From the cell containing the given text, extract its center point as (X, Y) coordinate. 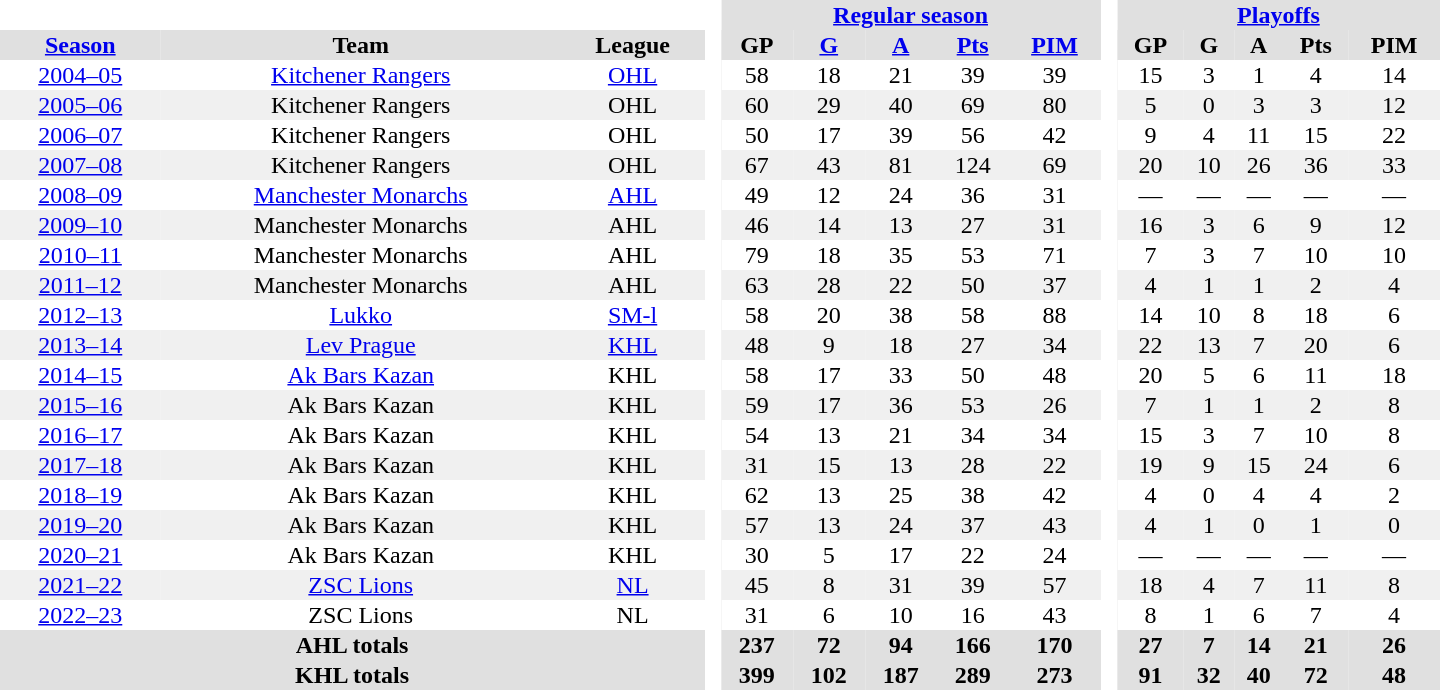
2007–08 (80, 165)
94 (901, 645)
2018–19 (80, 495)
2009–10 (80, 225)
30 (757, 555)
63 (757, 285)
Season (80, 45)
79 (757, 255)
2012–13 (80, 315)
67 (757, 165)
71 (1055, 255)
49 (757, 195)
399 (757, 675)
2017–18 (80, 465)
124 (973, 165)
2006–07 (80, 135)
54 (757, 435)
KHL totals (352, 675)
2004–05 (80, 75)
Playoffs (1278, 15)
25 (901, 495)
91 (1150, 675)
2014–15 (80, 375)
2021–22 (80, 585)
2020–21 (80, 555)
102 (829, 675)
46 (757, 225)
2015–16 (80, 405)
289 (973, 675)
35 (901, 255)
Lukko (361, 315)
80 (1055, 105)
170 (1055, 645)
2013–14 (80, 345)
56 (973, 135)
League (632, 45)
2005–06 (80, 105)
2016–17 (80, 435)
62 (757, 495)
19 (1150, 465)
59 (757, 405)
Regular season (910, 15)
29 (829, 105)
2011–12 (80, 285)
81 (901, 165)
237 (757, 645)
AHL totals (352, 645)
Lev Prague (361, 345)
32 (1209, 675)
45 (757, 585)
88 (1055, 315)
2008–09 (80, 195)
273 (1055, 675)
SM-l (632, 315)
2022–23 (80, 615)
2010–11 (80, 255)
60 (757, 105)
187 (901, 675)
166 (973, 645)
Team (361, 45)
2019–20 (80, 525)
